Provide the [X, Y] coordinate of the cell's center where the given text is located.  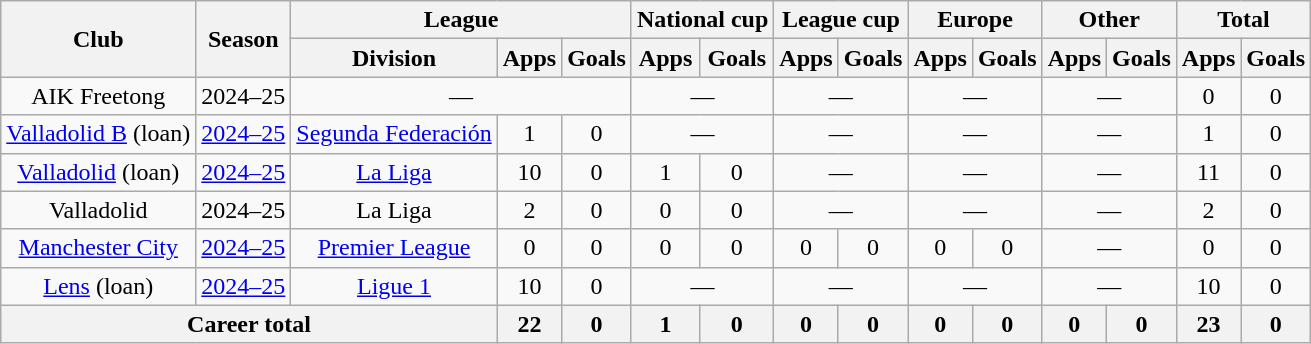
Lens (loan) [98, 286]
Valladolid (loan) [98, 172]
23 [1208, 324]
AIK Freetong [98, 96]
22 [529, 324]
League cup [841, 20]
Season [244, 39]
Division [394, 58]
Club [98, 39]
Manchester City [98, 248]
Career total [249, 324]
Ligue 1 [394, 286]
Total [1243, 20]
League [462, 20]
11 [1208, 172]
Valladolid B (loan) [98, 134]
Other [1109, 20]
Segunda Federación [394, 134]
National cup [702, 20]
Europe [975, 20]
Valladolid [98, 210]
Premier League [394, 248]
